Extract the [x, y] coordinate from the center of the cell holding the provided text.  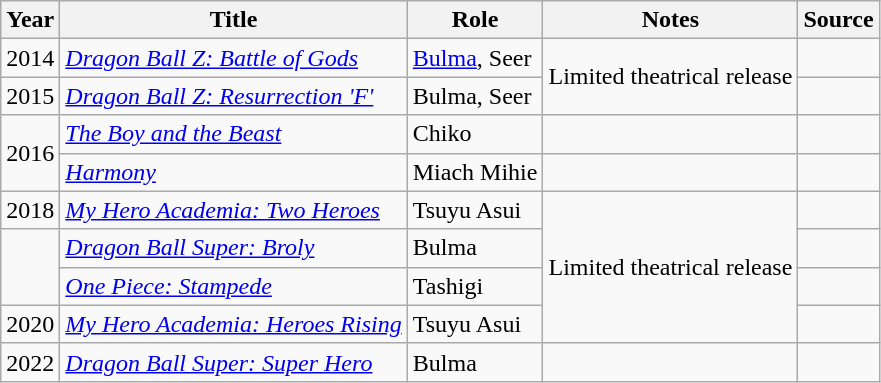
Harmony [234, 172]
2022 [30, 362]
Miach Mihie [475, 172]
Tashigi [475, 286]
Dragon Ball Super: Super Hero [234, 362]
2018 [30, 210]
2020 [30, 324]
2015 [30, 96]
2016 [30, 153]
Title [234, 20]
2014 [30, 58]
Role [475, 20]
Dragon Ball Z: Resurrection 'F' [234, 96]
Year [30, 20]
One Piece: Stampede [234, 286]
Dragon Ball Z: Battle of Gods [234, 58]
Dragon Ball Super: Broly [234, 248]
The Boy and the Beast [234, 134]
My Hero Academia: Heroes Rising [234, 324]
Chiko [475, 134]
Notes [670, 20]
My Hero Academia: Two Heroes [234, 210]
Source [838, 20]
